Extract the [X, Y] coordinate from the center of the cell holding the provided text.  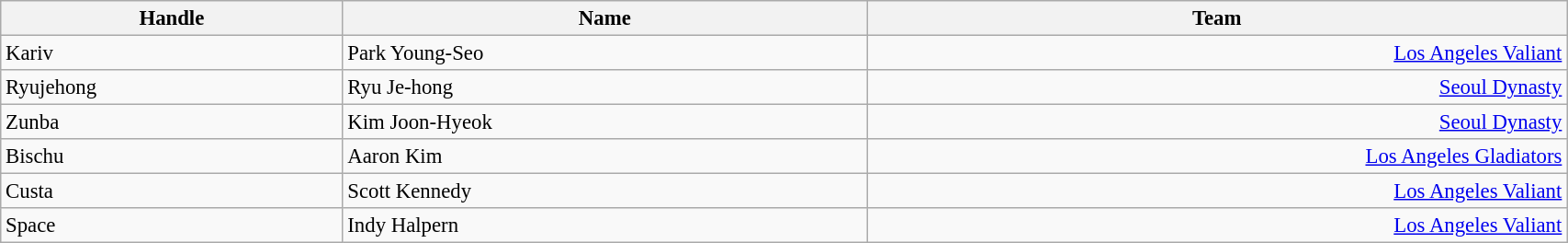
Team [1217, 18]
Aaron Kim [604, 156]
Custa [172, 191]
Indy Halpern [604, 226]
Los Angeles Gladiators [1217, 156]
Space [172, 226]
Handle [172, 18]
Ryujehong [172, 87]
Zunba [172, 122]
Bischu [172, 156]
Scott Kennedy [604, 191]
Kariv [172, 53]
Ryu Je-hong [604, 87]
Park Young-Seo [604, 53]
Name [604, 18]
Kim Joon-Hyeok [604, 122]
